Return the (X, Y) coordinate for the center point of the cell that contains the specified text.  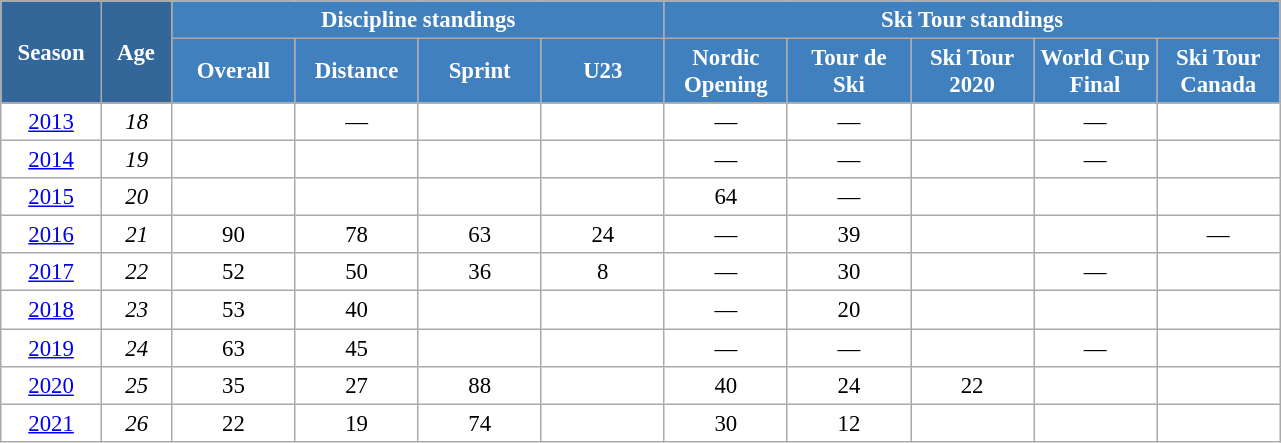
39 (848, 235)
27 (356, 385)
2018 (52, 310)
8 (602, 273)
12 (848, 423)
2021 (52, 423)
Age (136, 52)
26 (136, 423)
90 (234, 235)
2014 (52, 160)
2016 (52, 235)
52 (234, 273)
35 (234, 385)
Ski TourCanada (1218, 72)
21 (136, 235)
Distance (356, 72)
Ski Tour standings (972, 20)
78 (356, 235)
NordicOpening (726, 72)
23 (136, 310)
45 (356, 348)
2020 (52, 385)
Ski Tour2020 (972, 72)
36 (480, 273)
53 (234, 310)
25 (136, 385)
74 (480, 423)
World CupFinal (1096, 72)
2013 (52, 122)
U23 (602, 72)
Season (52, 52)
2015 (52, 197)
64 (726, 197)
Discipline standings (418, 20)
50 (356, 273)
2019 (52, 348)
88 (480, 385)
Overall (234, 72)
Sprint (480, 72)
Tour deSki (848, 72)
2017 (52, 273)
18 (136, 122)
